Provide the (X, Y) coordinate of the cell's center where the given text is located.  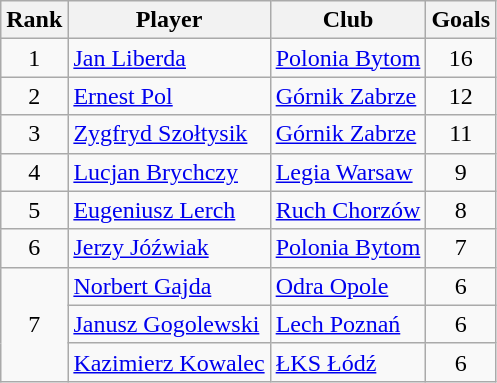
4 (34, 172)
Goals (461, 20)
1 (34, 58)
Ruch Chorzów (348, 210)
Norbert Gajda (169, 286)
Ernest Pol (169, 96)
12 (461, 96)
Lucjan Brychczy (169, 172)
9 (461, 172)
Zygfryd Szołtysik (169, 134)
Kazimierz Kowalec (169, 362)
Player (169, 20)
2 (34, 96)
Eugeniusz Lerch (169, 210)
Lech Poznań (348, 324)
Rank (34, 20)
Janusz Gogolewski (169, 324)
ŁKS Łódź (348, 362)
16 (461, 58)
11 (461, 134)
Legia Warsaw (348, 172)
Club (348, 20)
Jan Liberda (169, 58)
8 (461, 210)
3 (34, 134)
Odra Opole (348, 286)
Jerzy Jóźwiak (169, 248)
5 (34, 210)
